Pinpoint the cell where the given text exists, returning its (X, Y) midpoint coordinate. 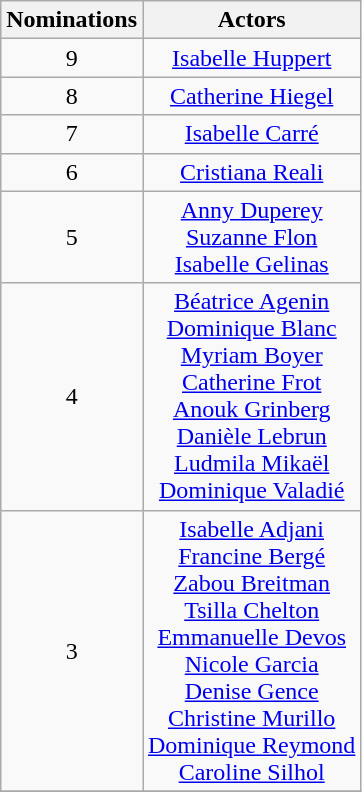
6 (72, 172)
Isabelle AdjaniFrancine BergéZabou BreitmanTsilla CheltonEmmanuelle DevosNicole GarciaDenise GenceChristine MurilloDominique ReymondCaroline Silhol (251, 650)
Anny DupereySuzanne FlonIsabelle Gelinas (251, 237)
Nominations (72, 20)
Béatrice AgeninDominique BlancMyriam BoyerCatherine FrotAnouk GrinbergDanièle LebrunLudmila MikaëlDominique Valadié (251, 396)
7 (72, 134)
3 (72, 650)
9 (72, 58)
8 (72, 96)
Isabelle Huppert (251, 58)
Catherine Hiegel (251, 96)
5 (72, 237)
Actors (251, 20)
Isabelle Carré (251, 134)
Cristiana Reali (251, 172)
4 (72, 396)
